Pinpoint the cell where the given text exists, returning its [X, Y] midpoint coordinate. 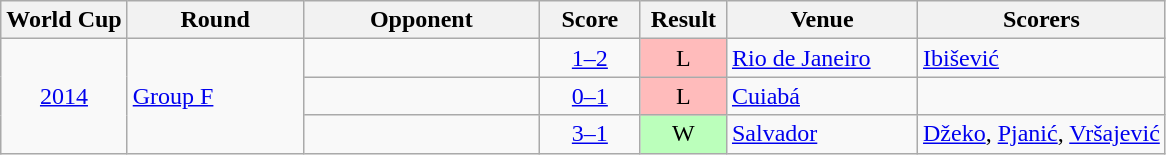
3–1 [590, 134]
Round [215, 20]
Group F [215, 96]
Džeko, Pjanić, Vršajević [1042, 134]
Venue [822, 20]
0–1 [590, 96]
Score [590, 20]
World Cup [64, 20]
W [683, 134]
Ibišević [1042, 58]
Cuiabá [822, 96]
Scorers [1042, 20]
Opponent [421, 20]
Rio de Janeiro [822, 58]
Result [683, 20]
2014 [64, 96]
Salvador [822, 134]
1–2 [590, 58]
